Search for the cell housing the specified text and yield its (x, y) center coordinate. 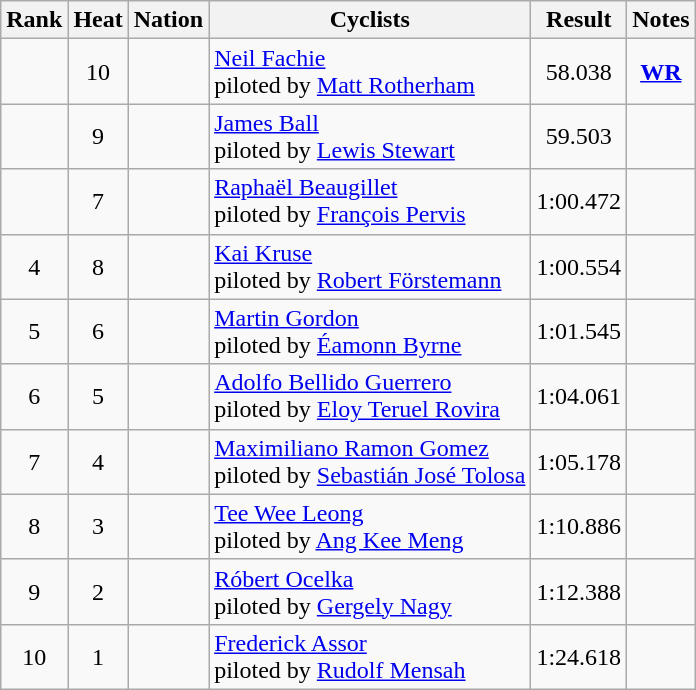
1:24.618 (579, 656)
Neil Fachiepiloted by Matt Rotherham (370, 72)
Cyclists (370, 20)
1 (98, 656)
1:01.545 (579, 332)
2 (98, 592)
1:04.061 (579, 396)
Róbert Ocelkapiloted by Gergely Nagy (370, 592)
1:12.388 (579, 592)
Maximiliano Ramon Gomezpiloted by Sebastián José Tolosa (370, 462)
Heat (98, 20)
Rank (34, 20)
58.038 (579, 72)
Nation (168, 20)
Result (579, 20)
3 (98, 526)
1:10.886 (579, 526)
Raphaël Beaugilletpiloted by François Pervis (370, 202)
Martin Gordonpiloted by Éamonn Byrne (370, 332)
Frederick Assorpiloted by Rudolf Mensah (370, 656)
59.503 (579, 136)
Tee Wee Leongpiloted by Ang Kee Meng (370, 526)
Notes (661, 20)
1:00.472 (579, 202)
1:05.178 (579, 462)
Kai Krusepiloted by Robert Förstemann (370, 266)
Adolfo Bellido Guerreropiloted by Eloy Teruel Rovira (370, 396)
James Ballpiloted by Lewis Stewart (370, 136)
1:00.554 (579, 266)
WR (661, 72)
